Find where the given text appears and provide that cell's center as (X, Y) coordinate. 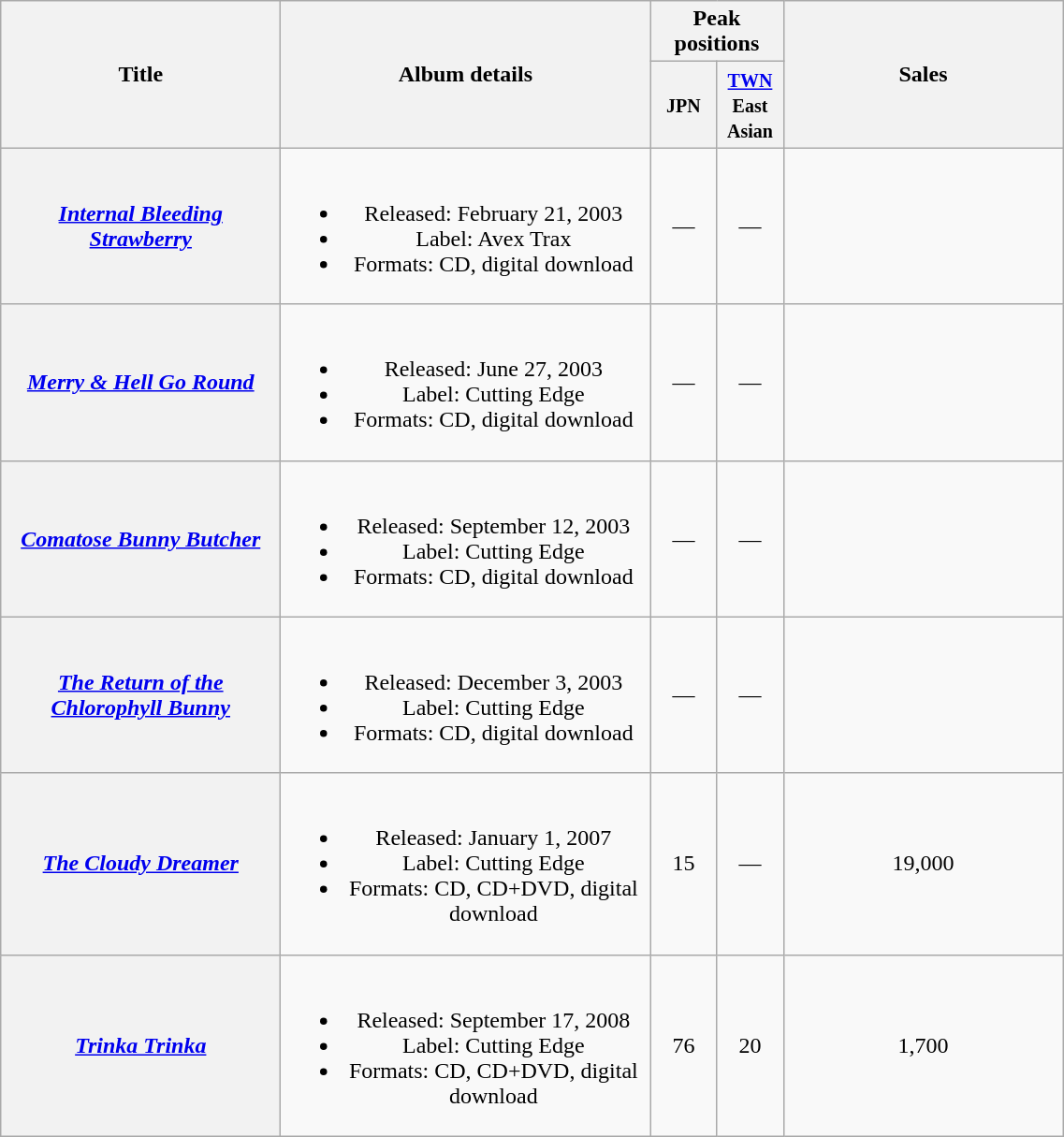
Released: September 17, 2008Label: Cutting EdgeFormats: CD, CD+DVD, digital download (466, 1045)
Released: September 12, 2003Label: Cutting EdgeFormats: CD, digital download (466, 539)
1,700 (923, 1045)
Trinka Trinka (140, 1045)
Internal Bleeding Strawberry (140, 226)
Album details (466, 75)
Peak positions (717, 32)
Title (140, 75)
Released: December 3, 2003Label: Cutting EdgeFormats: CD, digital download (466, 694)
Released: June 27, 2003Label: Cutting EdgeFormats: CD, digital download (466, 382)
JPN (683, 105)
76 (683, 1045)
Released: January 1, 2007Label: Cutting EdgeFormats: CD, CD+DVD, digital download (466, 864)
The Return of the Chlorophyll Bunny (140, 694)
The Cloudy Dreamer (140, 864)
Comatose Bunny Butcher (140, 539)
Sales (923, 75)
20 (751, 1045)
15 (683, 864)
19,000 (923, 864)
TWN East Asian (751, 105)
Released: February 21, 2003Label: Avex TraxFormats: CD, digital download (466, 226)
Merry & Hell Go Round (140, 382)
